Find where the given text appears and provide that cell's center as [X, Y] coordinate. 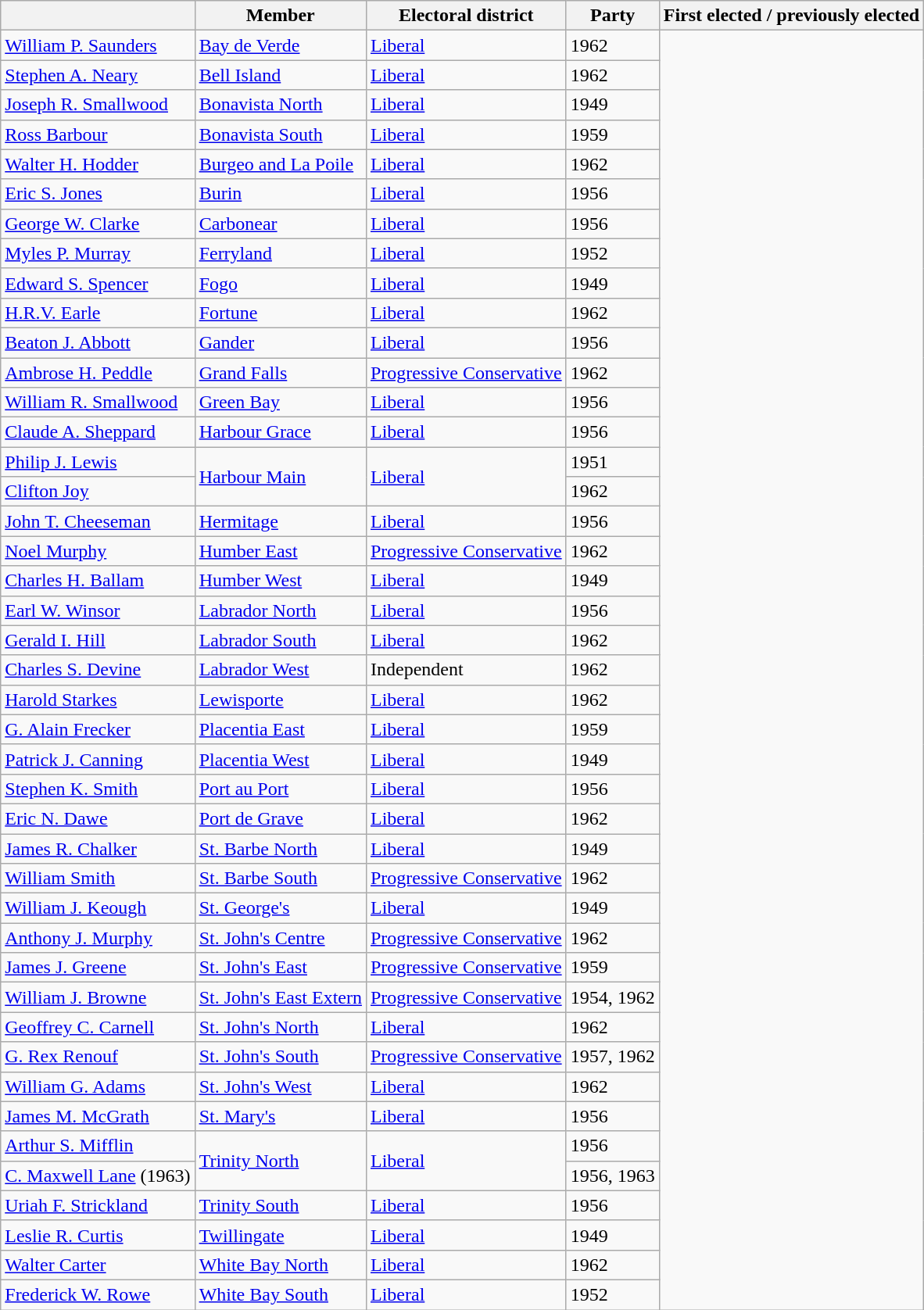
Humber West [280, 581]
Stephen K. Smith [98, 789]
St. Mary's [280, 1116]
Humber East [280, 551]
Bell Island [280, 75]
Fogo [280, 283]
Ambrose H. Peddle [98, 373]
Joseph R. Smallwood [98, 105]
Claude A. Sheppard [98, 432]
Clifton Joy [98, 492]
St. John's East [280, 968]
Leslie R. Curtis [98, 1235]
St. John's West [280, 1086]
Port de Grave [280, 818]
Beaton J. Abbott [98, 342]
St. John's South [280, 1057]
Arthur S. Mifflin [98, 1146]
William J. Keough [98, 908]
Burgeo and La Poile [280, 164]
St. George's [280, 908]
Noel Murphy [98, 551]
Charles S. Devine [98, 670]
Party [613, 16]
St. John's East Extern [280, 997]
Bonavista South [280, 134]
Harbour Main [280, 477]
White Bay North [280, 1265]
Ross Barbour [98, 134]
Burin [280, 194]
William R. Smallwood [98, 403]
Gander [280, 342]
Carbonear [280, 224]
Ferryland [280, 253]
Green Bay [280, 403]
James R. Chalker [98, 848]
Edward S. Spencer [98, 283]
Bonavista North [280, 105]
St. Barbe South [280, 879]
William Smith [98, 879]
William P. Saunders [98, 45]
Twillingate [280, 1235]
Uriah F. Strickland [98, 1205]
1954, 1962 [613, 997]
Bay de Verde [280, 45]
Patrick J. Canning [98, 759]
St. John's North [280, 1027]
James J. Greene [98, 968]
St. John's Centre [280, 938]
Eric N. Dawe [98, 818]
Geoffrey C. Carnell [98, 1027]
First elected / previously elected [791, 16]
1956, 1963 [613, 1176]
Placentia West [280, 759]
William G. Adams [98, 1086]
Frederick W. Rowe [98, 1294]
H.R.V. Earle [98, 313]
1957, 1962 [613, 1057]
Myles P. Murray [98, 253]
Hermitage [280, 521]
Labrador West [280, 670]
Electoral district [466, 16]
Lewisporte [280, 700]
Placentia East [280, 729]
Harbour Grace [280, 432]
Charles H. Ballam [98, 581]
Member [280, 16]
Walter H. Hodder [98, 164]
Walter Carter [98, 1265]
Earl W. Winsor [98, 610]
G. Alain Frecker [98, 729]
G. Rex Renouf [98, 1057]
Trinity South [280, 1205]
Harold Starkes [98, 700]
Independent [466, 670]
Philip J. Lewis [98, 462]
Stephen A. Neary [98, 75]
William J. Browne [98, 997]
Gerald I. Hill [98, 640]
White Bay South [280, 1294]
St. Barbe North [280, 848]
C. Maxwell Lane (1963) [98, 1176]
Trinity North [280, 1161]
Labrador South [280, 640]
George W. Clarke [98, 224]
1951 [613, 462]
Grand Falls [280, 373]
James M. McGrath [98, 1116]
John T. Cheeseman [98, 521]
Anthony J. Murphy [98, 938]
Eric S. Jones [98, 194]
Fortune [280, 313]
Labrador North [280, 610]
Port au Port [280, 789]
